Locate the cell with the specified text and output its (x, y) center coordinate. 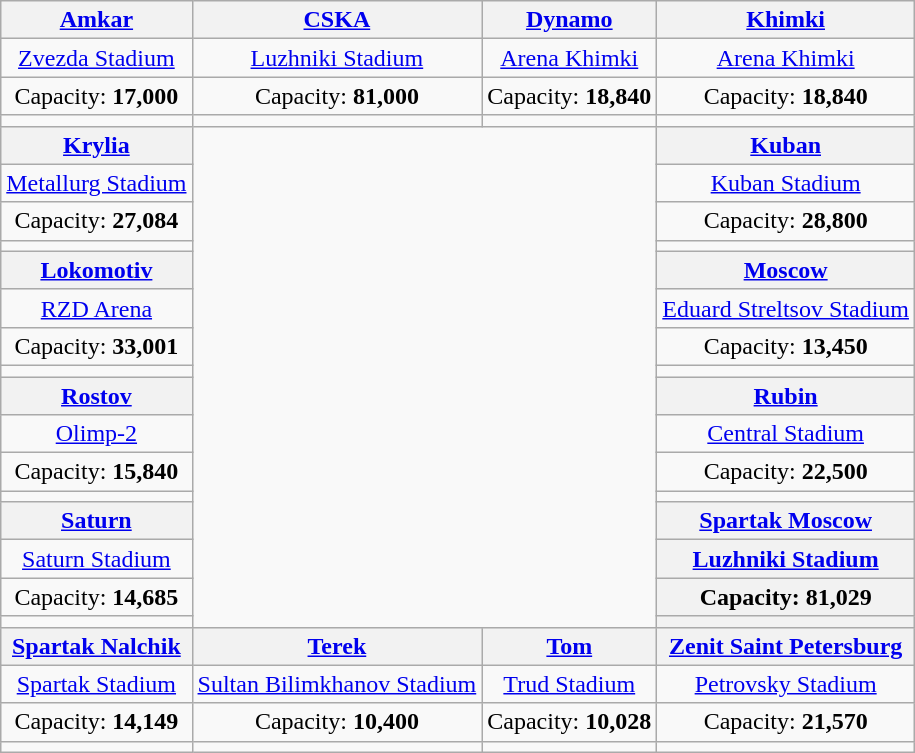
Capacity: 27,084 (96, 221)
Tom (570, 646)
Capacity: 33,001 (96, 346)
Rostov (96, 395)
Terek (337, 646)
Lokomotiv (96, 270)
Amkar (96, 20)
Zvezda Stadium (96, 58)
CSKA (337, 20)
Kuban Stadium (786, 183)
Olimp-2 (96, 434)
Central Stadium (786, 434)
Capacity: 15,840 (96, 472)
Dynamo (570, 20)
Capacity: 81,000 (337, 96)
Trud Stadium (570, 684)
Petrovsky Stadium (786, 684)
Saturn (96, 521)
Capacity: 10,400 (337, 722)
Capacity: 22,500 (786, 472)
Spartak Nalchik (96, 646)
Capacity: 10,028 (570, 722)
Krylia (96, 145)
Capacity: 28,800 (786, 221)
Capacity: 14,149 (96, 722)
Capacity: 17,000 (96, 96)
Capacity: 14,685 (96, 597)
Moscow (786, 270)
Khimki (786, 20)
Metallurg Stadium (96, 183)
Sultan Bilimkhanov Stadium (337, 684)
Capacity: 81,029 (786, 597)
Zenit Saint Petersburg (786, 646)
RZD Arena (96, 308)
Saturn Stadium (96, 559)
Capacity: 21,570 (786, 722)
Eduard Streltsov Stadium (786, 308)
Rubin (786, 395)
Spartak Moscow (786, 521)
Capacity: 13,450 (786, 346)
Kuban (786, 145)
Spartak Stadium (96, 684)
